Search for the cell housing the specified text and yield its [x, y] center coordinate. 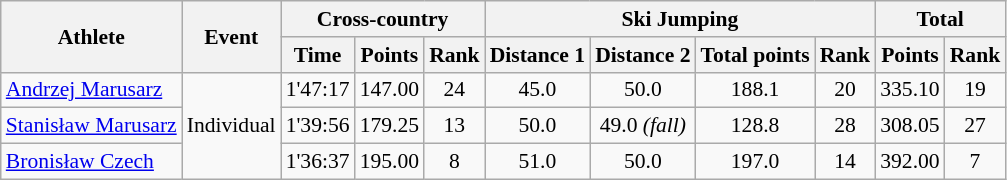
392.00 [910, 162]
Athlete [92, 36]
Cross-country [383, 19]
Individual [232, 126]
7 [976, 162]
49.0 (fall) [642, 126]
51.0 [538, 162]
335.10 [910, 90]
13 [454, 126]
1'47:17 [318, 90]
Total points [756, 55]
128.8 [756, 126]
147.00 [390, 90]
Total [940, 19]
Distance 2 [642, 55]
Distance 1 [538, 55]
179.25 [390, 126]
195.00 [390, 162]
19 [976, 90]
Stanisław Marusarz [92, 126]
45.0 [538, 90]
8 [454, 162]
188.1 [756, 90]
Ski Jumping [680, 19]
Time [318, 55]
14 [846, 162]
1'36:37 [318, 162]
Event [232, 36]
Bronisław Czech [92, 162]
27 [976, 126]
Andrzej Marusarz [92, 90]
24 [454, 90]
308.05 [910, 126]
20 [846, 90]
1'39:56 [318, 126]
197.0 [756, 162]
28 [846, 126]
